Output the (x, y) coordinate of the center of the cell containing the given text.  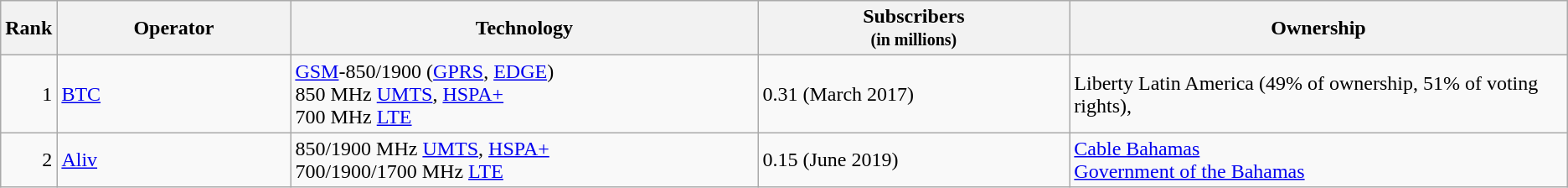
2 (28, 159)
Technology (524, 29)
0.15 (June 2019) (914, 159)
Ownership (1318, 29)
1 (28, 94)
GSM-850/1900 (GPRS, EDGE)850 MHz UMTS, HSPA+700 MHz LTE (524, 94)
BTC (174, 94)
Operator (174, 29)
Aliv (174, 159)
Cable BahamasGovernment of the Bahamas (1318, 159)
Liberty Latin America (49% of ownership, 51% of voting rights), (1318, 94)
Subscribers(in millions) (914, 29)
0.31 (March 2017) (914, 94)
850/1900 MHz UMTS, HSPA+700/1900/1700 MHz LTE (524, 159)
Rank (28, 29)
